Extract the [X, Y] coordinate from the center of the cell holding the provided text.  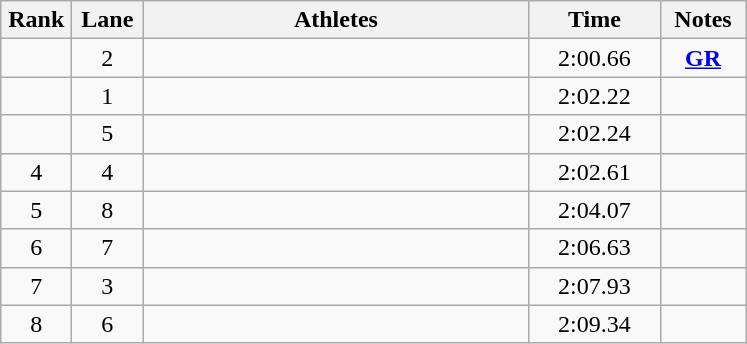
2:07.93 [594, 286]
Notes [703, 20]
Rank [36, 20]
2:06.63 [594, 248]
GR [703, 58]
2:02.24 [594, 134]
2:04.07 [594, 210]
2:09.34 [594, 324]
3 [108, 286]
Lane [108, 20]
2:00.66 [594, 58]
2:02.22 [594, 96]
2 [108, 58]
1 [108, 96]
Time [594, 20]
2:02.61 [594, 172]
Athletes [336, 20]
